Locate the cell with the specified text and output its [X, Y] center coordinate. 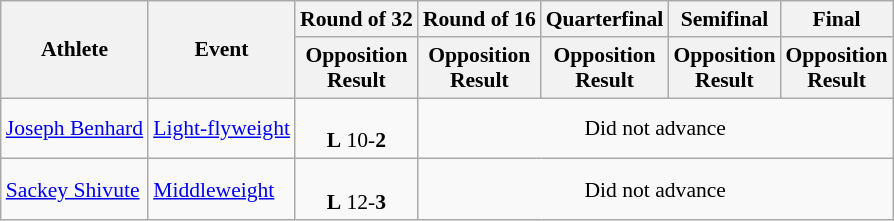
L 10-2 [356, 128]
Final [836, 19]
Event [222, 50]
Quarterfinal [605, 19]
Round of 32 [356, 19]
Joseph Benhard [74, 128]
Light-flyweight [222, 128]
Middleweight [222, 190]
L 12-3 [356, 190]
Round of 16 [480, 19]
Semifinal [724, 19]
Athlete [74, 50]
Sackey Shivute [74, 190]
